From the cell containing the given text, extract its center point as (X, Y) coordinate. 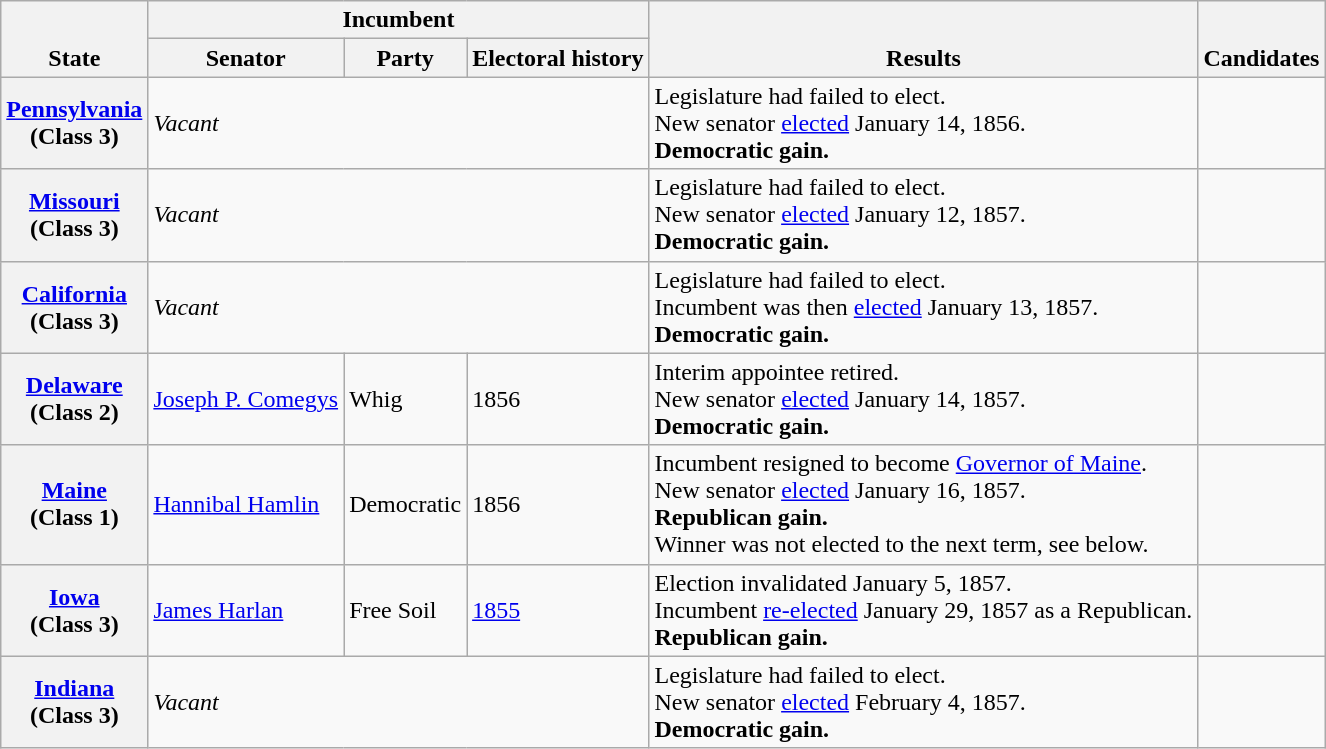
James Harlan (246, 610)
Legislature had failed to elect.New senator elected January 14, 1856.Democratic gain. (924, 123)
1855 (558, 610)
Missouri(Class 3) (74, 215)
Joseph P. Comegys (246, 399)
Party (406, 58)
Senator (246, 58)
Interim appointee retired.New senator elected January 14, 1857.Democratic gain. (924, 399)
Whig (406, 399)
Iowa(Class 3) (74, 610)
Free Soil (406, 610)
California(Class 3) (74, 307)
State (74, 39)
Legislature had failed to elect.Incumbent was then elected January 13, 1857.Democratic gain. (924, 307)
Hannibal Hamlin (246, 504)
Candidates (1262, 39)
Legislature had failed to elect.New senator elected January 12, 1857.Democratic gain. (924, 215)
Electoral history (558, 58)
Legislature had failed to elect.New senator elected February 4, 1857.Democratic gain. (924, 702)
Indiana(Class 3) (74, 702)
Pennsylvania(Class 3) (74, 123)
Democratic (406, 504)
Election invalidated January 5, 1857.Incumbent re-elected January 29, 1857 as a Republican.Republican gain. (924, 610)
Results (924, 39)
Delaware(Class 2) (74, 399)
Incumbent (398, 20)
Maine(Class 1) (74, 504)
